Locate the cell with the specified text and output its [X, Y] center coordinate. 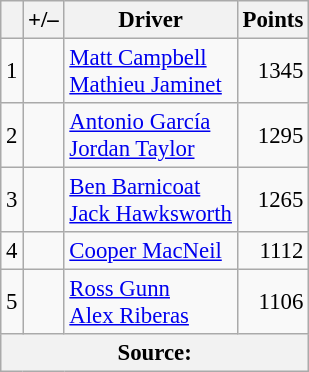
1112 [272, 251]
1345 [272, 72]
5 [12, 302]
1295 [272, 136]
Driver [150, 20]
4 [12, 251]
Antonio García Jordan Taylor [150, 136]
Ben Barnicoat Jack Hawksworth [150, 200]
+/– [44, 20]
2 [12, 136]
1 [12, 72]
Cooper MacNeil [150, 251]
Ross Gunn Alex Riberas [150, 302]
Source: [155, 353]
1265 [272, 200]
3 [12, 200]
Points [272, 20]
Matt Campbell Mathieu Jaminet [150, 72]
1106 [272, 302]
